Provide the (x, y) coordinate of the cell's center where the given text is located.  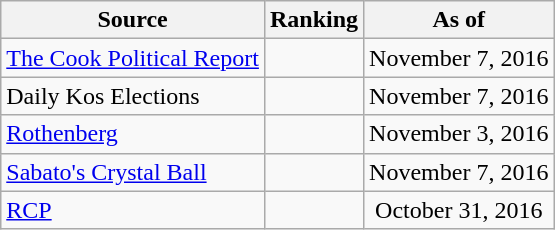
Ranking (314, 20)
November 3, 2016 (459, 134)
RCP (133, 210)
Source (133, 20)
The Cook Political Report (133, 58)
As of (459, 20)
Sabato's Crystal Ball (133, 172)
Daily Kos Elections (133, 96)
October 31, 2016 (459, 210)
Rothenberg (133, 134)
